Return the [X, Y] coordinate for the center point of the cell that contains the specified text.  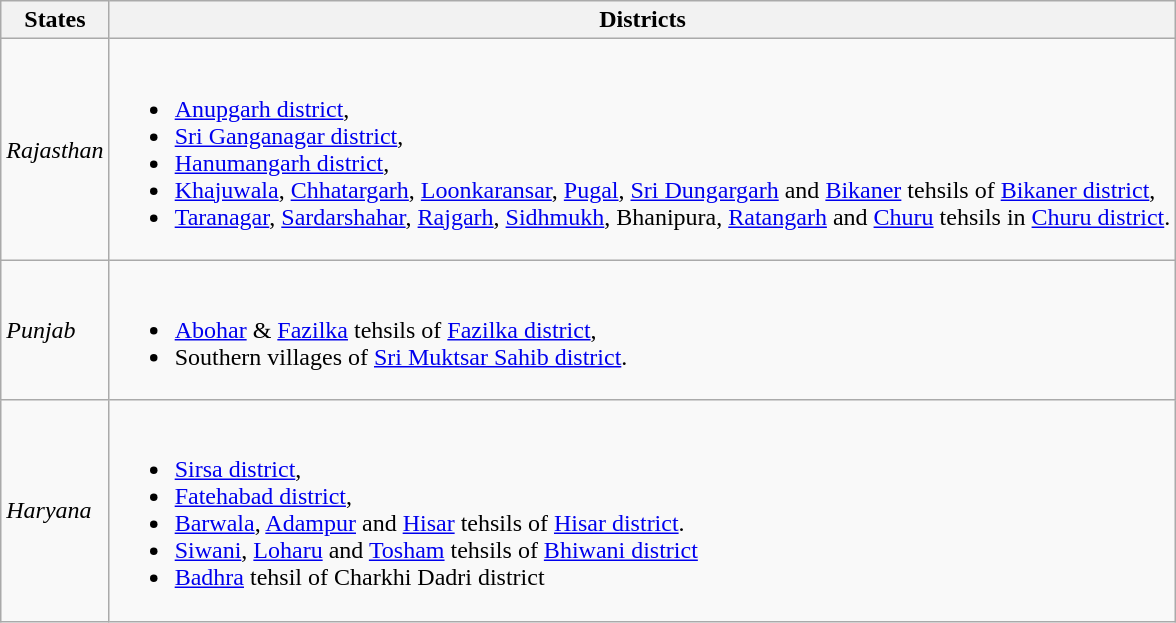
States [55, 20]
Abohar & Fazilka tehsils of Fazilka district,Southern villages of Sri Muktsar Sahib district. [642, 330]
Punjab [55, 330]
Haryana [55, 510]
Districts [642, 20]
Rajasthan [55, 150]
